Determine the [x, y] coordinate at the center of the cell enclosing the given text.  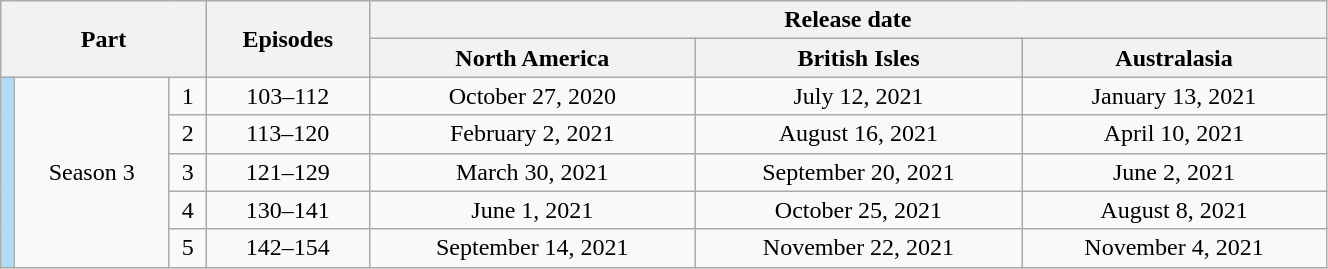
February 2, 2021 [532, 134]
January 13, 2021 [1174, 96]
142–154 [288, 248]
5 [188, 248]
Release date [848, 20]
March 30, 2021 [532, 172]
September 20, 2021 [858, 172]
4 [188, 210]
October 25, 2021 [858, 210]
113–120 [288, 134]
103–112 [288, 96]
North America [532, 58]
April 10, 2021 [1174, 134]
Episodes [288, 39]
Part [104, 39]
Season 3 [92, 172]
Australasia [1174, 58]
September 14, 2021 [532, 248]
June 2, 2021 [1174, 172]
3 [188, 172]
July 12, 2021 [858, 96]
November 22, 2021 [858, 248]
121–129 [288, 172]
130–141 [288, 210]
1 [188, 96]
November 4, 2021 [1174, 248]
British Isles [858, 58]
October 27, 2020 [532, 96]
June 1, 2021 [532, 210]
August 8, 2021 [1174, 210]
August 16, 2021 [858, 134]
2 [188, 134]
